Return [x, y] of the center of cell containing provided text 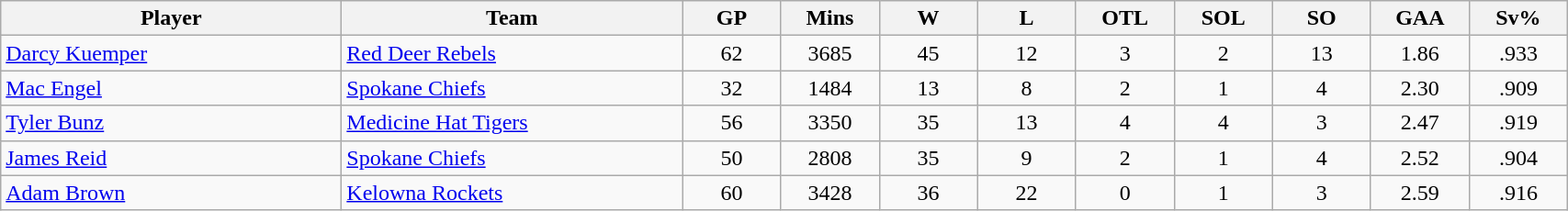
.916 [1517, 193]
James Reid [171, 158]
Adam Brown [171, 193]
1484 [830, 88]
12 [1027, 53]
45 [928, 53]
2.52 [1420, 158]
Red Deer Rebels [513, 53]
22 [1027, 193]
36 [928, 193]
Tyler Bunz [171, 123]
3685 [830, 53]
.904 [1517, 158]
Mins [830, 18]
2.30 [1420, 88]
62 [731, 53]
SOL [1224, 18]
8 [1027, 88]
W [928, 18]
1.86 [1420, 53]
Kelowna Rockets [513, 193]
60 [731, 193]
0 [1124, 193]
GP [731, 18]
SO [1321, 18]
Medicine Hat Tigers [513, 123]
3350 [830, 123]
.909 [1517, 88]
56 [731, 123]
3428 [830, 193]
2.47 [1420, 123]
2808 [830, 158]
.919 [1517, 123]
Team [513, 18]
2.59 [1420, 193]
9 [1027, 158]
L [1027, 18]
32 [731, 88]
Darcy Kuemper [171, 53]
Mac Engel [171, 88]
OTL [1124, 18]
Sv% [1517, 18]
50 [731, 158]
.933 [1517, 53]
GAA [1420, 18]
Player [171, 18]
